Search for the cell housing the specified text and yield its (X, Y) center coordinate. 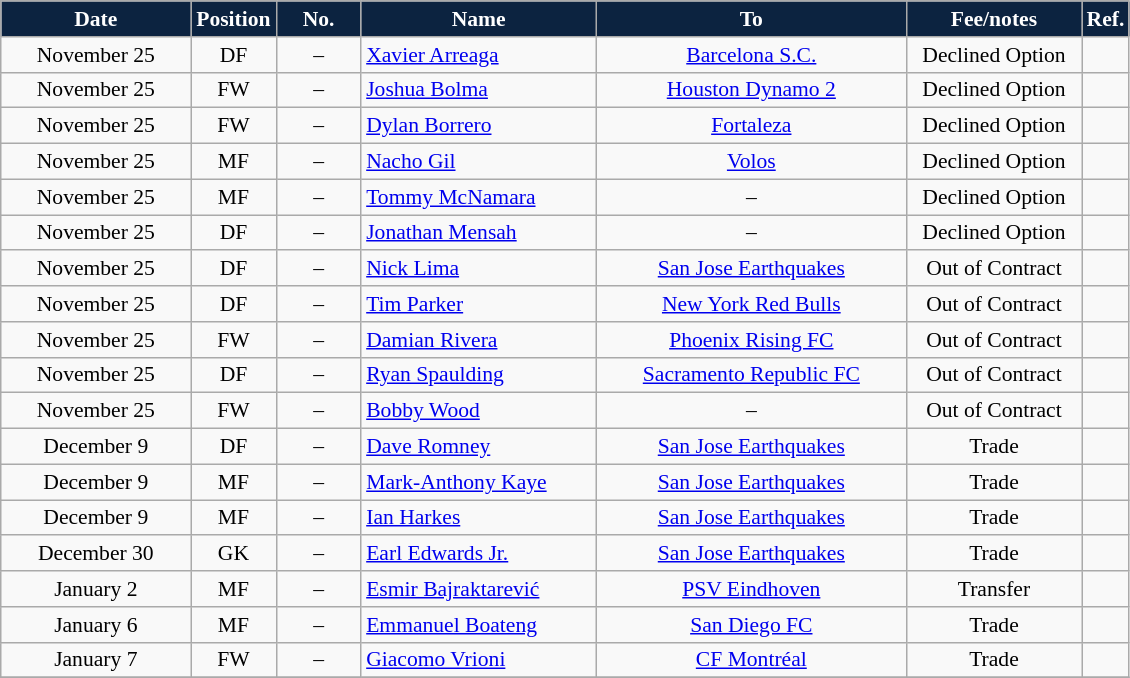
Ref. (1106, 19)
Esmir Bajraktarević (478, 589)
Damian Rivera (478, 340)
Bobby Wood (478, 411)
Name (478, 19)
Tim Parker (478, 304)
Houston Dynamo 2 (751, 90)
Sacramento Republic FC (751, 375)
Xavier Arreaga (478, 55)
To (751, 19)
Phoenix Rising FC (751, 340)
Fee/notes (994, 19)
Tommy McNamara (478, 197)
Nick Lima (478, 269)
PSV Eindhoven (751, 589)
Position (234, 19)
Jonathan Mensah (478, 233)
Volos (751, 162)
Date (96, 19)
Giacomo Vrioni (478, 660)
CF Montréal (751, 660)
Dylan Borrero (478, 126)
Mark-Anthony Kaye (478, 482)
Dave Romney (478, 447)
January 7 (96, 660)
January 6 (96, 625)
Ian Harkes (478, 518)
Barcelona S.C. (751, 55)
Fortaleza (751, 126)
San Diego FC (751, 625)
Emmanuel Boateng (478, 625)
Earl Edwards Jr. (478, 554)
New York Red Bulls (751, 304)
Transfer (994, 589)
Ryan Spaulding (478, 375)
December 30 (96, 554)
Joshua Bolma (478, 90)
Nacho Gil (478, 162)
January 2 (96, 589)
No. (318, 19)
GK (234, 554)
